Detect which cell encompasses the target text, then output its (X, Y) center coordinate. 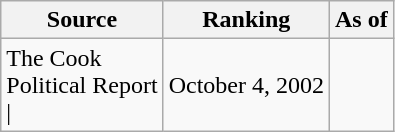
Ranking (246, 20)
October 4, 2002 (246, 85)
As of (361, 20)
The CookPolitical Report| (82, 85)
Source (82, 20)
